Pinpoint the cell where the given text exists, returning its [x, y] midpoint coordinate. 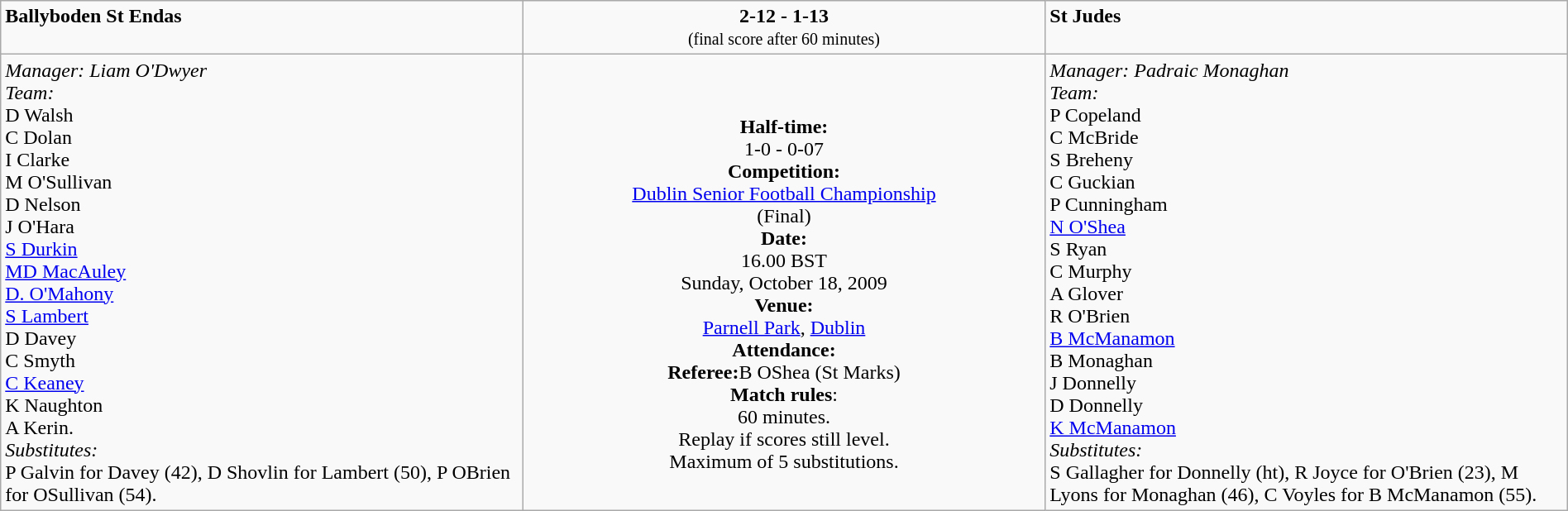
2-12 - 1-13(final score after 60 minutes) [784, 28]
St Judes [1307, 28]
Ballyboden St Endas [262, 28]
